Detect which cell encompasses the target text, then output its [X, Y] center coordinate. 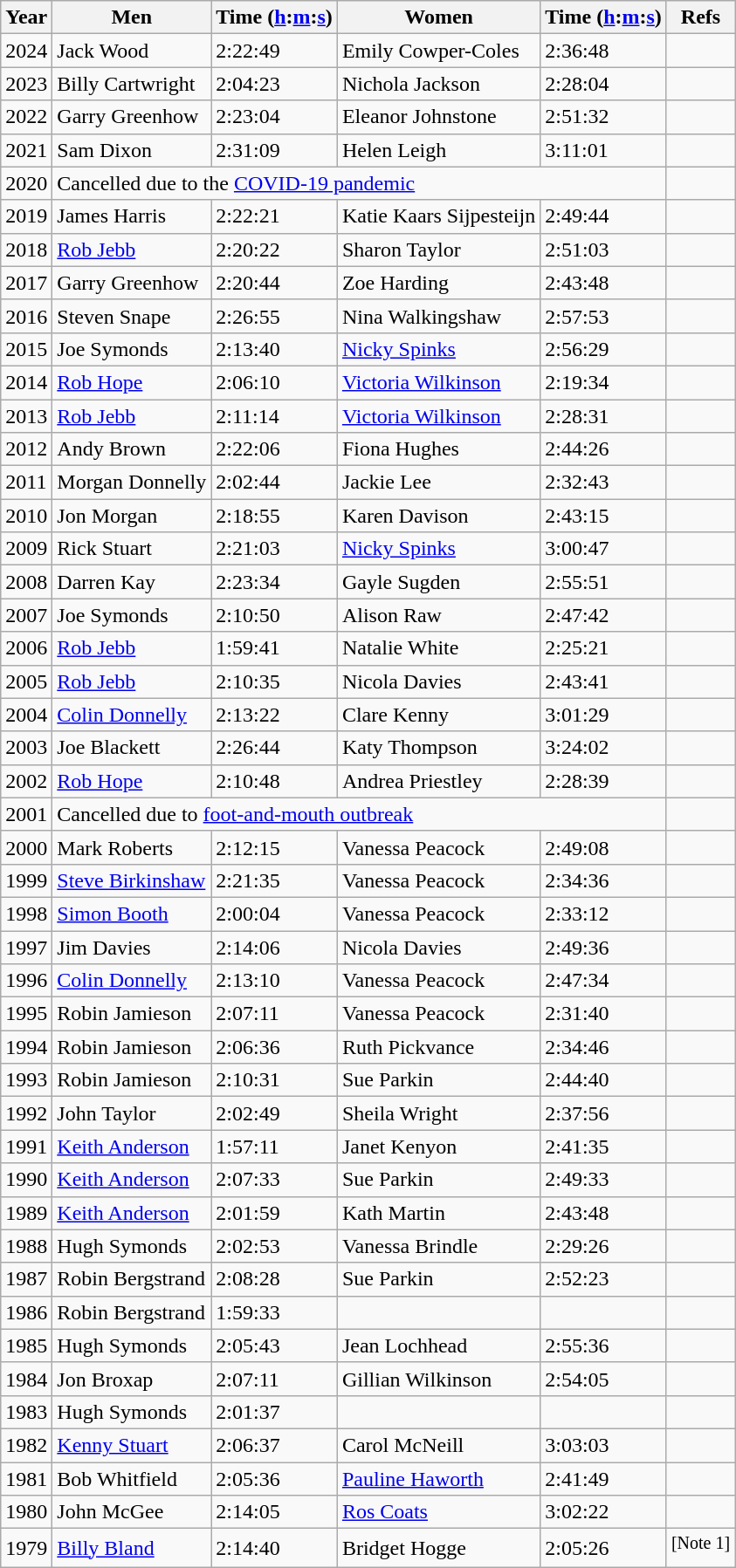
2:10:31 [274, 1080]
[Note 1] [700, 1548]
2:05:43 [274, 1345]
Katy Thompson [438, 748]
1990 [26, 1180]
2005 [26, 681]
2:41:49 [604, 1479]
2:12:15 [274, 847]
2:14:06 [274, 947]
1991 [26, 1147]
2018 [26, 250]
1:59:41 [274, 648]
1993 [26, 1080]
2008 [26, 582]
2:28:39 [604, 781]
1984 [26, 1379]
Joe Blackett [132, 748]
2:49:36 [604, 947]
Gillian Wilkinson [438, 1379]
1996 [26, 981]
1987 [26, 1279]
2011 [26, 483]
Zoe Harding [438, 283]
2:07:33 [274, 1180]
Kenny Stuart [132, 1445]
2:02:44 [274, 483]
2:23:34 [274, 582]
2:20:22 [274, 250]
Jon Morgan [132, 516]
Cancelled due to foot-and-mouth outbreak [360, 814]
1985 [26, 1345]
1:59:33 [274, 1312]
Natalie White [438, 648]
Sheila Wright [438, 1113]
2:06:37 [274, 1445]
Billy Bland [132, 1548]
2:13:22 [274, 715]
1988 [26, 1246]
2:33:12 [604, 914]
2:22:06 [274, 449]
2:06:10 [274, 382]
Women [438, 17]
2:25:21 [604, 648]
2:13:40 [274, 349]
Simon Booth [132, 914]
Nichola Jackson [438, 84]
Darren Kay [132, 582]
2:05:36 [274, 1479]
Alison Raw [438, 615]
2:18:55 [274, 516]
Ruth Pickvance [438, 1047]
2:43:41 [604, 681]
2:02:49 [274, 1113]
2006 [26, 648]
2:22:49 [274, 51]
2:04:23 [274, 84]
Janet Kenyon [438, 1147]
2:34:46 [604, 1047]
2:55:51 [604, 582]
2:01:37 [274, 1412]
Clare Kenny [438, 715]
Andy Brown [132, 449]
2:06:36 [274, 1047]
2023 [26, 84]
2002 [26, 781]
3:00:47 [604, 549]
2:56:29 [604, 349]
2:54:05 [604, 1379]
2:43:15 [604, 516]
1986 [26, 1312]
2010 [26, 516]
Carol McNeill [438, 1445]
2:31:40 [604, 1014]
1983 [26, 1412]
3:11:01 [604, 150]
2:44:26 [604, 449]
2:13:10 [274, 981]
2:28:04 [604, 84]
Steve Birkinshaw [132, 880]
2022 [26, 117]
Men [132, 17]
2:02:53 [274, 1246]
2017 [26, 283]
Pauline Haworth [438, 1479]
1979 [26, 1548]
2024 [26, 51]
2:36:48 [604, 51]
Mark Roberts [132, 847]
2:44:40 [604, 1080]
Jackie Lee [438, 483]
2003 [26, 748]
2013 [26, 416]
2:21:35 [274, 880]
Sharon Taylor [438, 250]
John Taylor [132, 1113]
Andrea Priestley [438, 781]
2:26:55 [274, 316]
Sam Dixon [132, 150]
2:11:14 [274, 416]
2:08:28 [274, 1279]
2014 [26, 382]
2:31:09 [274, 150]
2:23:04 [274, 117]
2001 [26, 814]
1997 [26, 947]
2020 [26, 183]
2:55:36 [604, 1345]
1994 [26, 1047]
Karen Davison [438, 516]
John McGee [132, 1512]
Kath Martin [438, 1213]
2:10:35 [274, 681]
Refs [700, 17]
3:02:22 [604, 1512]
Rick Stuart [132, 549]
1992 [26, 1113]
Eleanor Johnstone [438, 117]
2007 [26, 615]
1999 [26, 880]
1995 [26, 1014]
Jean Lochhead [438, 1345]
2:51:03 [604, 250]
2:22:21 [274, 216]
2:41:35 [604, 1147]
1:57:11 [274, 1147]
3:03:03 [604, 1445]
Bob Whitfield [132, 1479]
Billy Cartwright [132, 84]
2:19:34 [604, 382]
Year [26, 17]
2:57:53 [604, 316]
2:52:23 [604, 1279]
Jack Wood [132, 51]
2:51:32 [604, 117]
Jon Broxap [132, 1379]
James Harris [132, 216]
2009 [26, 549]
2:32:43 [604, 483]
Fiona Hughes [438, 449]
Bridget Hogge [438, 1548]
2:34:36 [604, 880]
Emily Cowper-Coles [438, 51]
2:21:03 [274, 549]
2:14:05 [274, 1512]
2019 [26, 216]
2:14:40 [274, 1548]
Ros Coats [438, 1512]
2:29:26 [604, 1246]
1998 [26, 914]
3:24:02 [604, 748]
2:01:59 [274, 1213]
2:05:26 [604, 1548]
2021 [26, 150]
Cancelled due to the COVID-19 pandemic [360, 183]
2:20:44 [274, 283]
Jim Davies [132, 947]
2000 [26, 847]
Gayle Sugden [438, 582]
2:26:44 [274, 748]
2016 [26, 316]
3:01:29 [604, 715]
Helen Leigh [438, 150]
Vanessa Brindle [438, 1246]
2:47:34 [604, 981]
2:00:04 [274, 914]
2:49:33 [604, 1180]
1989 [26, 1213]
2:49:44 [604, 216]
2:10:48 [274, 781]
2012 [26, 449]
2015 [26, 349]
2:37:56 [604, 1113]
Morgan Donnelly [132, 483]
Nina Walkingshaw [438, 316]
1981 [26, 1479]
2004 [26, 715]
1980 [26, 1512]
2:49:08 [604, 847]
2:47:42 [604, 615]
1982 [26, 1445]
Katie Kaars Sijpesteijn [438, 216]
2:28:31 [604, 416]
Steven Snape [132, 316]
2:10:50 [274, 615]
